Pinpoint the cell where the given text exists, returning its [X, Y] midpoint coordinate. 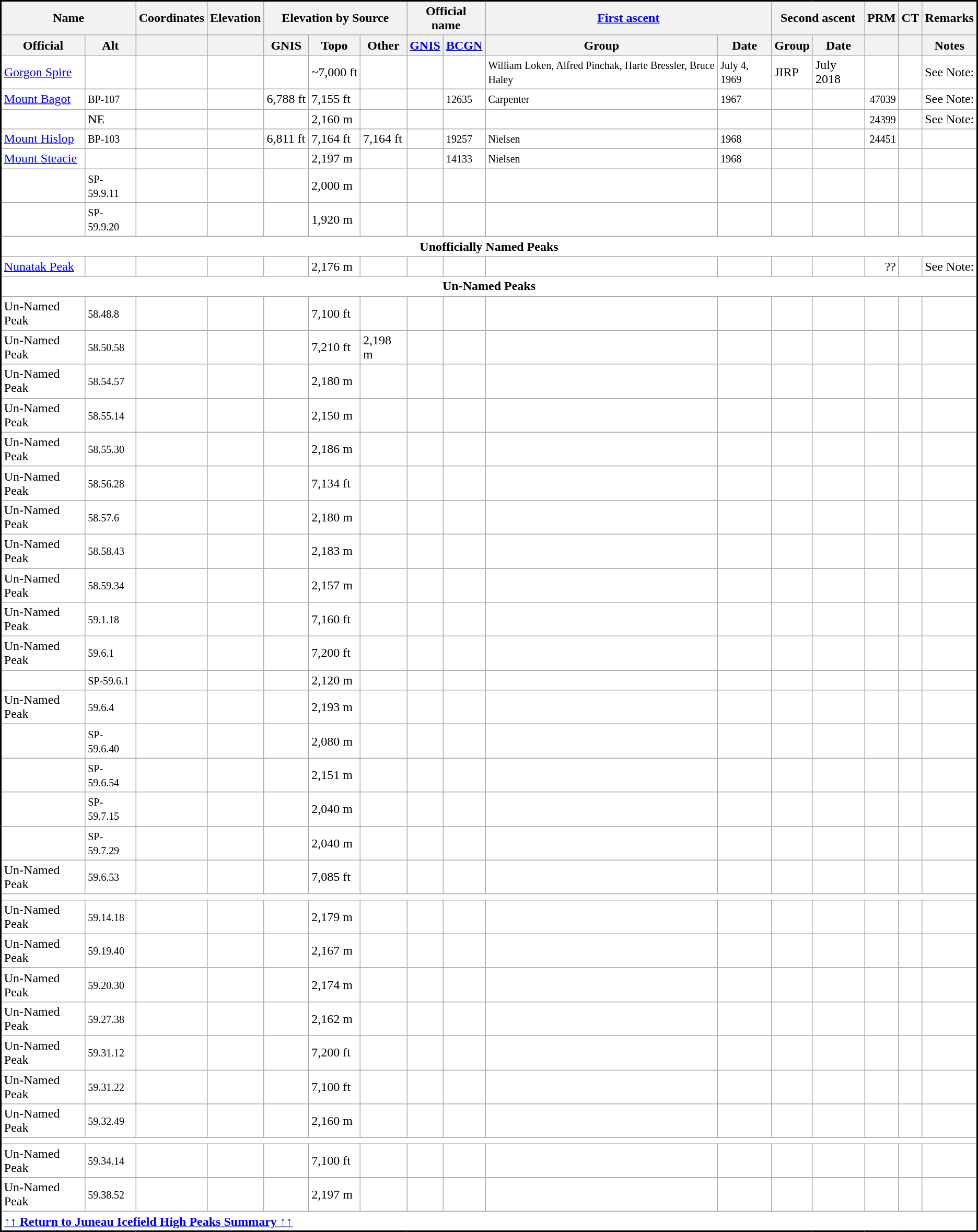
CT [910, 18]
7,160 ft [334, 620]
2,176 m [334, 266]
First ascent [628, 18]
59.38.52 [111, 1194]
59.14.18 [111, 916]
12635 [464, 99]
Gorgon Spire [43, 72]
Carpenter [602, 99]
BCGN [464, 45]
Remarks [950, 18]
?? [882, 266]
BP-107 [111, 99]
2,151 m [334, 775]
July 4, 1969 [745, 72]
59.27.38 [111, 1019]
59.6.1 [111, 653]
Coordinates [171, 18]
58.57.6 [111, 517]
59.32.49 [111, 1121]
1967 [745, 99]
SP-59.6.1 [111, 680]
7,134 ft [334, 483]
2,080 m [334, 741]
2,193 m [334, 707]
July 2018 [838, 72]
Alt [111, 45]
Nunatak Peak [43, 266]
24451 [882, 139]
2,167 m [334, 951]
Elevation by Source [335, 18]
58.59.34 [111, 585]
59.6.4 [111, 707]
2,157 m [334, 585]
1,920 m [334, 219]
2,186 m [334, 449]
58.48.8 [111, 313]
Elevation [236, 18]
59.31.12 [111, 1052]
Official name [446, 18]
59.20.30 [111, 984]
Unofficially Named Peaks [489, 247]
Mount Steacie [43, 159]
Topo [334, 45]
6,811 ft [286, 139]
BP-103 [111, 139]
~7,000 ft [334, 72]
Un-Named Peaks [489, 286]
JIRP [792, 72]
14133 [464, 159]
58.58.43 [111, 551]
59.1.18 [111, 620]
Official [43, 45]
7,210 ft [334, 347]
NE [111, 119]
7,085 ft [334, 877]
SP-59.6.54 [111, 775]
58.50.58 [111, 347]
SP-59.9.20 [111, 219]
2,120 m [334, 680]
2,000 m [334, 186]
2,150 m [334, 415]
2,179 m [334, 916]
Mount Hislop [43, 139]
58.54.57 [111, 381]
59.34.14 [111, 1161]
PRM [882, 18]
SP-59.7.29 [111, 843]
58.56.28 [111, 483]
Name [69, 18]
SP-59.7.15 [111, 809]
SP-59.6.40 [111, 741]
Notes [950, 45]
2,183 m [334, 551]
Second ascent [818, 18]
59.6.53 [111, 877]
William Loken, Alfred Pinchak, Harte Bressler, Bruce Haley [602, 72]
59.31.22 [111, 1087]
59.19.40 [111, 951]
24399 [882, 119]
7,155 ft [334, 99]
2,162 m [334, 1019]
↑↑ Return to Juneau Icefield High Peaks Summary ↑↑ [489, 1222]
58.55.30 [111, 449]
SP-59.9.11 [111, 186]
6,788 ft [286, 99]
19257 [464, 139]
Other [383, 45]
47039 [882, 99]
58.55.14 [111, 415]
2,198 m [383, 347]
Mount Bagot [43, 99]
2,174 m [334, 984]
